Scan for the cell matching the given text and deliver its [X, Y] coordinate at center. 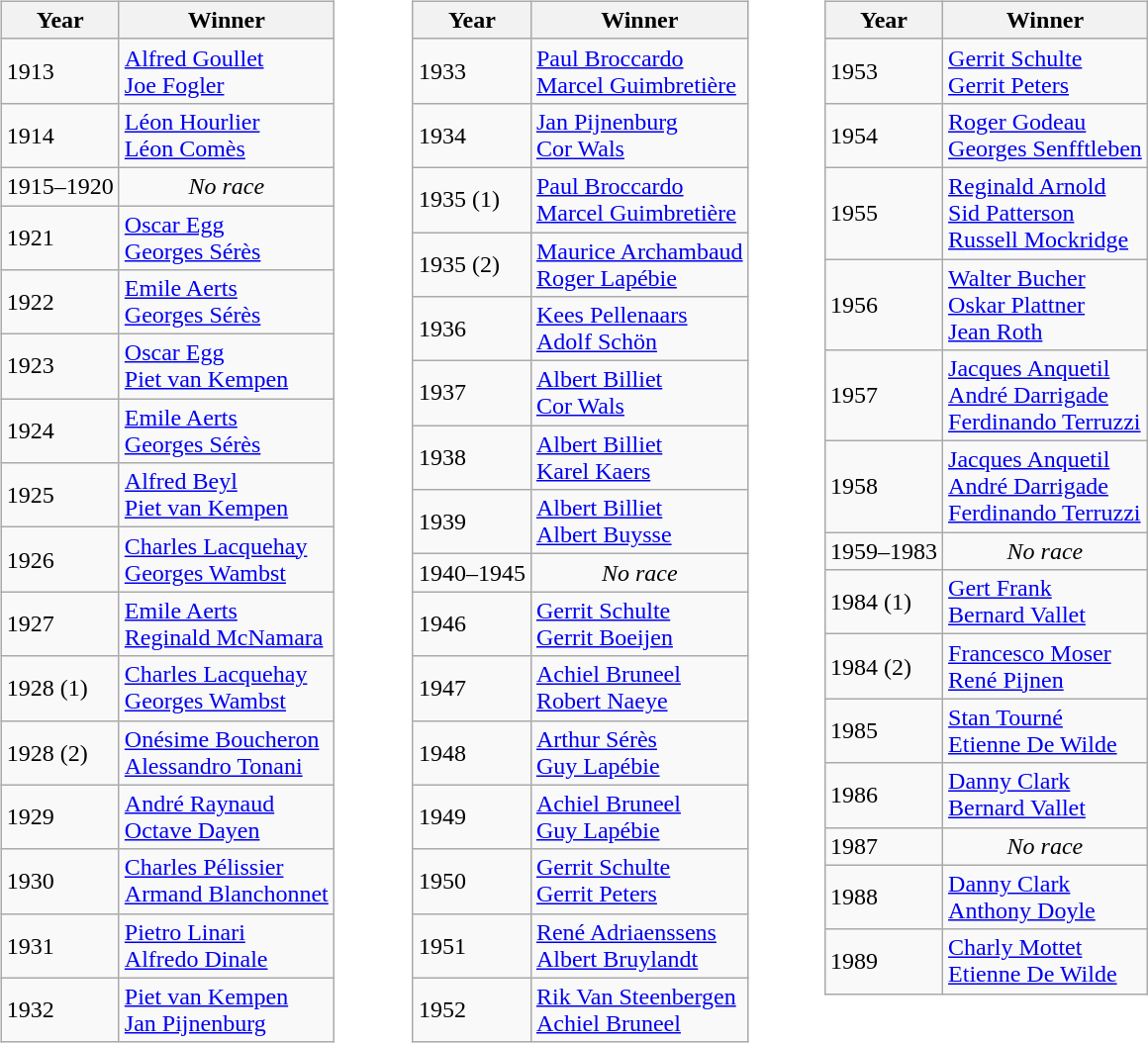
1948 [471, 752]
1946 [471, 623]
Gerrit Schulte Gerrit Boeijen [639, 623]
Kees Pellenaars Adolf Schön [639, 329]
Onésime Boucheron Alessandro Tonani [226, 752]
Piet van Kempen Jan Pijnenburg [226, 1009]
1939 [471, 522]
1929 [59, 817]
Arthur Sérès Guy Lapébie [639, 752]
Charly Mottet Etienne De Wilde [1045, 962]
Roger Godeau Georges Senfftleben [1045, 135]
Oscar Egg Piet van Kempen [226, 366]
Francesco Moser René Pijnen [1045, 667]
1925 [59, 495]
René Adriaenssens Albert Bruylandt [639, 946]
1947 [471, 689]
1930 [59, 881]
1933 [471, 71]
1921 [59, 237]
1952 [471, 1009]
1959–1983 [883, 551]
Walter Bucher Oskar Plattner Jean Roth [1045, 305]
Alfred Goullet Joe Fogler [226, 71]
Emile Aerts Reginald McNamara [226, 623]
1958 [883, 487]
1956 [883, 305]
Albert Billiet Karel Kaers [639, 457]
Charles Pélissier Armand Blanchonnet [226, 881]
1989 [883, 962]
1914 [59, 135]
1953 [883, 71]
Danny Clark Anthony Doyle [1045, 897]
Maurice Archambaud Roger Lapébie [639, 263]
Reginald Arnold Sid Patterson Russell Mockridge [1045, 213]
1988 [883, 897]
1936 [471, 329]
1934 [471, 135]
Gert Frank Bernard Vallet [1045, 602]
1928 (2) [59, 752]
Albert Billiet Albert Buysse [639, 522]
1957 [883, 396]
1931 [59, 946]
1926 [59, 560]
1951 [471, 946]
Danny Clark Bernard Vallet [1045, 796]
1922 [59, 303]
Oscar Egg Georges Sérès [226, 237]
1950 [471, 881]
Albert Billiet Cor Wals [639, 394]
1915–1920 [59, 186]
Stan Tourné Etienne De Wilde [1045, 730]
1928 (1) [59, 689]
1923 [59, 366]
1937 [471, 394]
1955 [883, 213]
Achiel Bruneel Guy Lapébie [639, 817]
Achiel Bruneel Robert Naeye [639, 689]
1913 [59, 71]
1940–1945 [471, 573]
1927 [59, 623]
1949 [471, 817]
1932 [59, 1009]
1984 (1) [883, 602]
1985 [883, 730]
Pietro Linari Alfredo Dinale [226, 946]
1935 (1) [471, 200]
1984 (2) [883, 667]
1935 (2) [471, 263]
1938 [471, 457]
Léon Hourlier Léon Comès [226, 135]
1987 [883, 846]
Rik Van Steenbergen Achiel Bruneel [639, 1009]
Alfred Beyl Piet van Kempen [226, 495]
1986 [883, 796]
Jan Pijnenburg Cor Wals [639, 135]
1954 [883, 135]
1924 [59, 431]
André Raynaud Octave Dayen [226, 817]
